Return the [x, y] coordinate for the center point of the cell that contains the specified text.  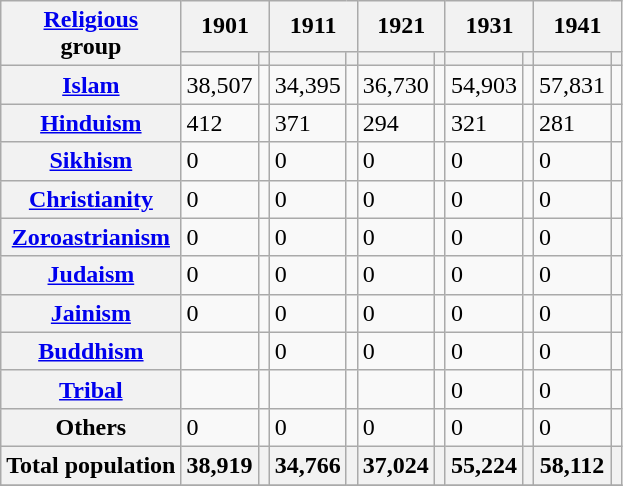
54,903 [484, 85]
34,395 [308, 85]
Others [91, 427]
57,831 [572, 85]
1901 [225, 26]
321 [484, 123]
Zoroastrianism [91, 237]
371 [308, 123]
1911 [313, 26]
Tribal [91, 389]
38,507 [220, 85]
34,766 [308, 465]
Total population [91, 465]
58,112 [572, 465]
Buddhism [91, 351]
294 [396, 123]
Islam [91, 85]
Jainism [91, 313]
412 [220, 123]
38,919 [220, 465]
1941 [578, 26]
36,730 [396, 85]
281 [572, 123]
55,224 [484, 465]
37,024 [396, 465]
Sikhism [91, 161]
Hinduism [91, 123]
1921 [401, 26]
Religiousgroup [91, 34]
Judaism [91, 275]
1931 [489, 26]
Christianity [91, 199]
